Find where the given text appears and provide that cell's center as (X, Y) coordinate. 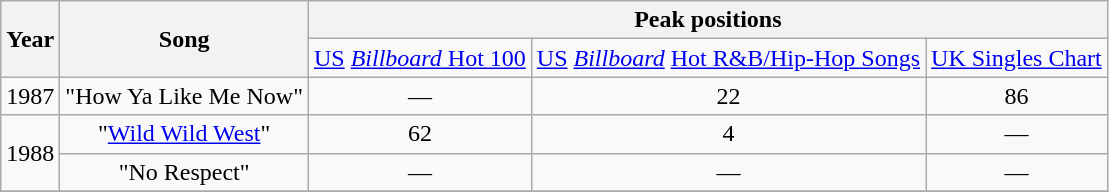
86 (1017, 96)
Year (30, 39)
"Wild Wild West" (184, 134)
"How Ya Like Me Now" (184, 96)
UK Singles Chart (1017, 58)
1988 (30, 153)
22 (728, 96)
"No Respect" (184, 172)
US Billboard Hot 100 (420, 58)
Song (184, 39)
US Billboard Hot R&B/Hip-Hop Songs (728, 58)
4 (728, 134)
62 (420, 134)
Peak positions (708, 20)
1987 (30, 96)
